Scan for the cell matching the given text and deliver its (X, Y) coordinate at center. 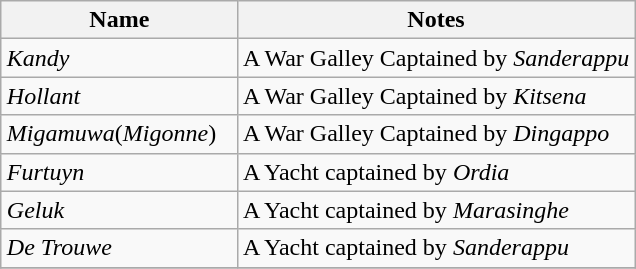
Notes (436, 20)
A War Galley Captained by Sanderappu (436, 58)
A War Galley Captained by Dingappo (436, 134)
A Yacht captained by Sanderappu (436, 248)
A Yacht captained by Ordia (436, 172)
De Trouwe (119, 248)
Geluk (119, 210)
Kandy (119, 58)
Name (119, 20)
A Yacht captained by Marasinghe (436, 210)
Hollant (119, 96)
A War Galley Captained by Kitsena (436, 96)
Migamuwa(Migonne) (119, 134)
Furtuyn (119, 172)
